Scan for the cell matching the given text and deliver its [x, y] coordinate at center. 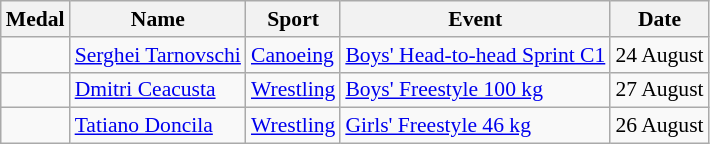
Tatiano Doncila [158, 126]
Dmitri Ceacusta [158, 90]
Boys' Head-to-head Sprint C1 [475, 55]
Name [158, 19]
Medal [36, 19]
Canoeing [293, 55]
Girls' Freestyle 46 kg [475, 126]
Event [475, 19]
Date [659, 19]
Boys' Freestyle 100 kg [475, 90]
26 August [659, 126]
24 August [659, 55]
Serghei Tarnovschi [158, 55]
27 August [659, 90]
Sport [293, 19]
